Pinpoint the cell where the given text exists, returning its [X, Y] midpoint coordinate. 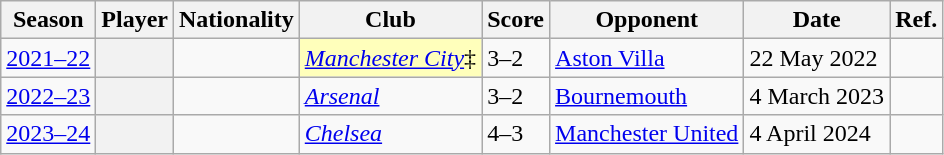
Bournemouth [647, 96]
2022–23 [48, 96]
4 April 2024 [817, 134]
Chelsea [390, 134]
2023–24 [48, 134]
Player [135, 20]
Nationality [237, 20]
Ref. [916, 20]
Season [48, 20]
Opponent [647, 20]
22 May 2022 [817, 58]
Arsenal [390, 96]
Aston Villa [647, 58]
4 March 2023 [817, 96]
Club [390, 20]
Manchester United [647, 134]
Score [516, 20]
2021–22 [48, 58]
Manchester City‡ [390, 58]
4–3 [516, 134]
Date [817, 20]
